Return the [x, y] coordinate for the center point of the cell that contains the specified text.  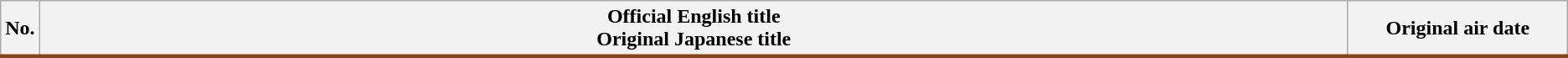
Official English title Original Japanese title [694, 29]
No. [20, 29]
Original air date [1457, 29]
